Find where the given text appears and provide that cell's center as (X, Y) coordinate. 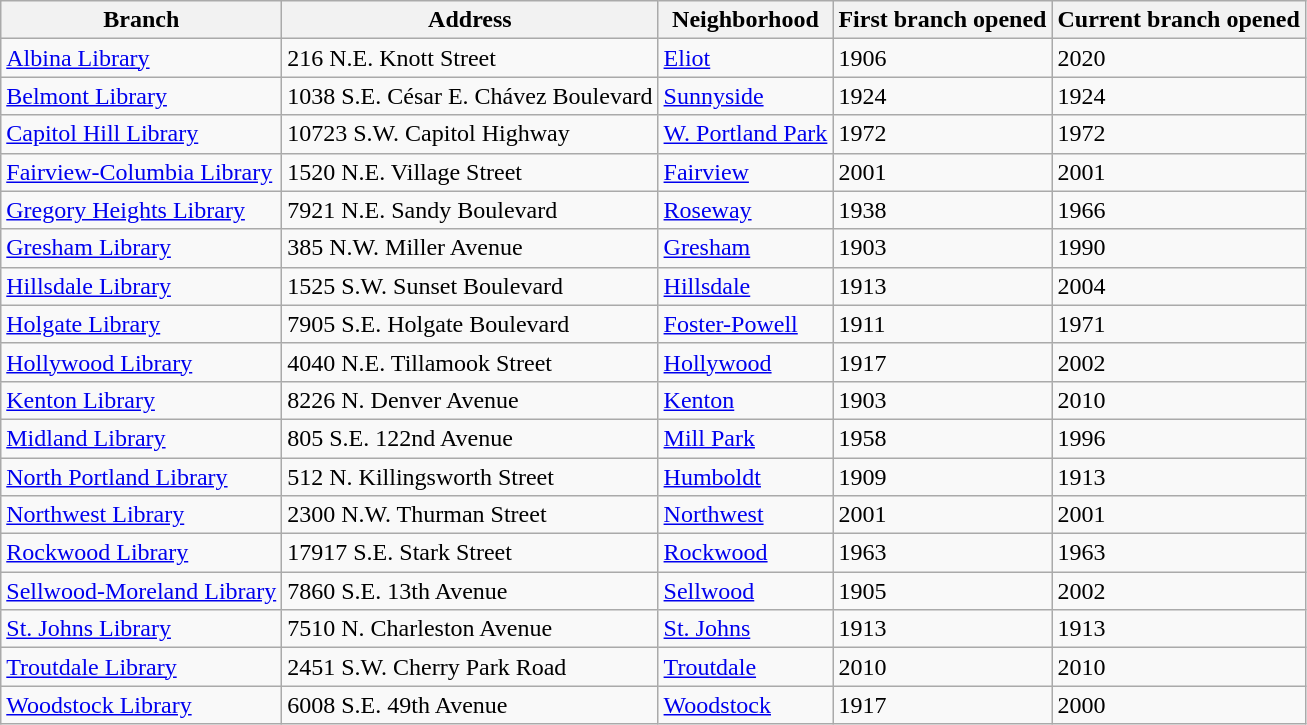
10723 S.W. Capitol Highway (470, 134)
216 N.E. Knott Street (470, 58)
Sunnyside (746, 96)
1966 (1178, 210)
Humboldt (746, 477)
1906 (942, 58)
North Portland Library (142, 477)
2004 (1178, 286)
Mill Park (746, 438)
Kenton (746, 400)
1996 (1178, 438)
1971 (1178, 324)
Gregory Heights Library (142, 210)
7860 S.E. 13th Avenue (470, 591)
Branch (142, 20)
Rockwood (746, 553)
385 N.W. Miller Avenue (470, 248)
Northwest (746, 515)
1038 S.E. César E. Chávez Boulevard (470, 96)
2000 (1178, 705)
Troutdale Library (142, 667)
805 S.E. 122nd Avenue (470, 438)
Woodstock (746, 705)
Woodstock Library (142, 705)
Holgate Library (142, 324)
Sellwood (746, 591)
Foster-Powell (746, 324)
7921 N.E. Sandy Boulevard (470, 210)
4040 N.E. Tillamook Street (470, 362)
Hillsdale Library (142, 286)
6008 S.E. 49th Avenue (470, 705)
Northwest Library (142, 515)
7510 N. Charleston Avenue (470, 629)
1958 (942, 438)
First branch opened (942, 20)
1909 (942, 477)
Neighborhood (746, 20)
Gresham (746, 248)
Hollywood (746, 362)
8226 N. Denver Avenue (470, 400)
Fairview (746, 172)
Rockwood Library (142, 553)
7905 S.E. Holgate Boulevard (470, 324)
Sellwood-Moreland Library (142, 591)
Roseway (746, 210)
St. Johns Library (142, 629)
1525 S.W. Sunset Boulevard (470, 286)
1911 (942, 324)
Capitol Hill Library (142, 134)
1905 (942, 591)
17917 S.E. Stark Street (470, 553)
Fairview-Columbia Library (142, 172)
2451 S.W. Cherry Park Road (470, 667)
Hollywood Library (142, 362)
512 N. Killingsworth Street (470, 477)
St. Johns (746, 629)
2020 (1178, 58)
Troutdale (746, 667)
W. Portland Park (746, 134)
Address (470, 20)
Midland Library (142, 438)
Albina Library (142, 58)
Hillsdale (746, 286)
1520 N.E. Village Street (470, 172)
Gresham Library (142, 248)
Belmont Library (142, 96)
2300 N.W. Thurman Street (470, 515)
Current branch opened (1178, 20)
Kenton Library (142, 400)
1990 (1178, 248)
1938 (942, 210)
Eliot (746, 58)
